Determine the [x, y] coordinate at the center of the cell enclosing the given text.  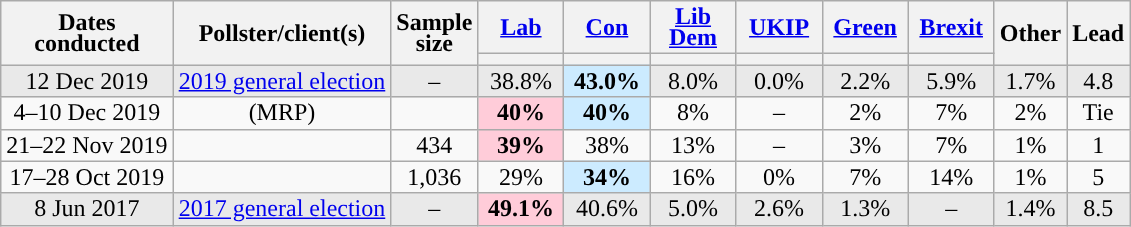
5 [1098, 177]
38% [607, 145]
1,036 [434, 177]
3% [865, 145]
12 Dec 2019 [87, 81]
40.6% [607, 209]
4.8 [1098, 81]
Other [1030, 33]
Green [865, 28]
17–28 Oct 2019 [87, 177]
4–10 Dec 2019 [87, 113]
43.0% [607, 81]
1.3% [865, 209]
Samplesize [434, 33]
1.4% [1030, 209]
8.5 [1098, 209]
5.9% [951, 81]
39% [521, 145]
Tie [1098, 113]
5.0% [693, 209]
Lab [521, 28]
434 [434, 145]
2.6% [779, 209]
Lead [1098, 33]
14% [951, 177]
21–22 Nov 2019 [87, 145]
Lib Dem [693, 28]
Con [607, 28]
13% [693, 145]
1 [1098, 145]
8% [693, 113]
2019 general election [282, 81]
0% [779, 177]
2017 general election [282, 209]
16% [693, 177]
UKIP [779, 28]
8.0% [693, 81]
29% [521, 177]
(MRP) [282, 113]
34% [607, 177]
49.1% [521, 209]
Datesconducted [87, 33]
0.0% [779, 81]
1.7% [1030, 81]
2.2% [865, 81]
8 Jun 2017 [87, 209]
38.8% [521, 81]
Brexit [951, 28]
Pollster/client(s) [282, 33]
